From the cell containing the given text, extract its center point as [X, Y] coordinate. 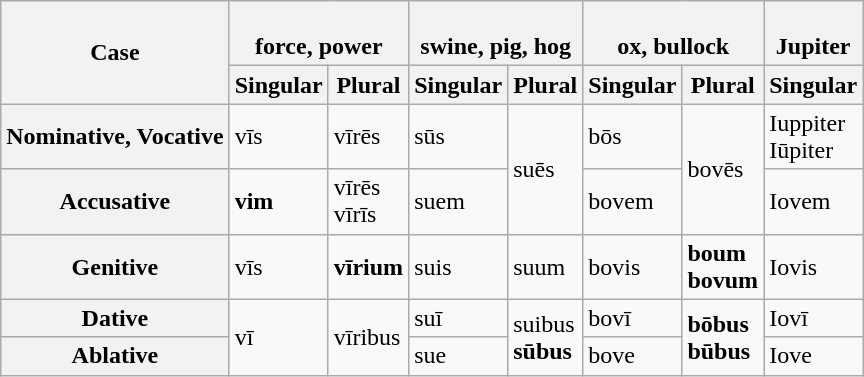
Jupiter [814, 34]
ox, bullock [674, 34]
suis [458, 266]
vīrium [368, 266]
suī [458, 318]
bovem [632, 202]
Case [115, 52]
sūs [458, 136]
Dative [115, 318]
vīribus [368, 337]
sue [458, 356]
force, power [318, 34]
boumbovum [723, 266]
Iovis [814, 266]
vīrēsvīrīs [368, 202]
suum [546, 266]
Nominative, Vocative [115, 136]
bovī [632, 318]
swine, pig, hog [496, 34]
suēs [546, 169]
bōbusbūbus [723, 337]
bovēs [723, 169]
bōs [632, 136]
vīrēs [368, 136]
IuppiterIūpiter [814, 136]
Iovī [814, 318]
vim [278, 202]
bovis [632, 266]
suem [458, 202]
Iovem [814, 202]
Genitive [115, 266]
vī [278, 337]
Accusative [115, 202]
suibussūbus [546, 337]
Ablative [115, 356]
Iove [814, 356]
bove [632, 356]
